From the cell containing the given text, extract its center point as (X, Y) coordinate. 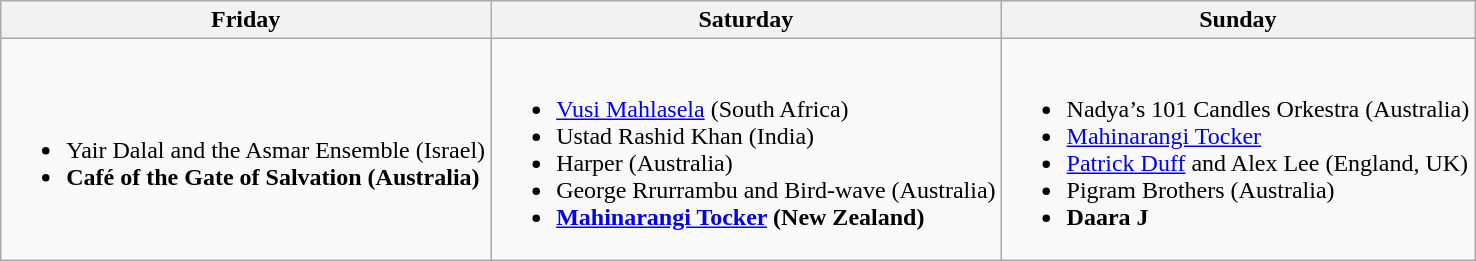
Saturday (746, 20)
Nadya’s 101 Candles Orkestra (Australia)Mahinarangi TockerPatrick Duff and Alex Lee (England, UK)Pigram Brothers (Australia)Daara J (1238, 150)
Vusi Mahlasela (South Africa)Ustad Rashid Khan (India)Harper (Australia)George Rrurrambu and Bird-wave (Australia)Mahinarangi Tocker (New Zealand) (746, 150)
Sunday (1238, 20)
Yair Dalal and the Asmar Ensemble (Israel)Café of the Gate of Salvation (Australia) (246, 150)
Friday (246, 20)
